For the text-containing cell, return its midpoint in (x, y) coordinate format. 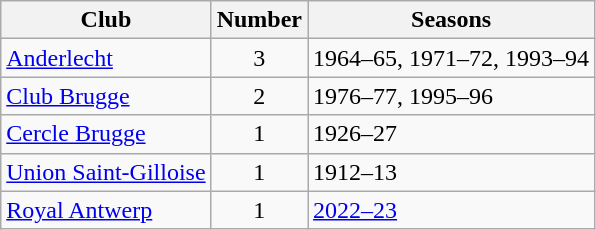
Royal Antwerp (106, 210)
Club Brugge (106, 96)
Club (106, 20)
3 (259, 58)
Cercle Brugge (106, 134)
Union Saint-Gilloise (106, 172)
1912–13 (452, 172)
Anderlecht (106, 58)
1926–27 (452, 134)
Seasons (452, 20)
Number (259, 20)
1976–77, 1995–96 (452, 96)
1964–65, 1971–72, 1993–94 (452, 58)
2022–23 (452, 210)
2 (259, 96)
